Scan for the cell matching the given text and deliver its [x, y] coordinate at center. 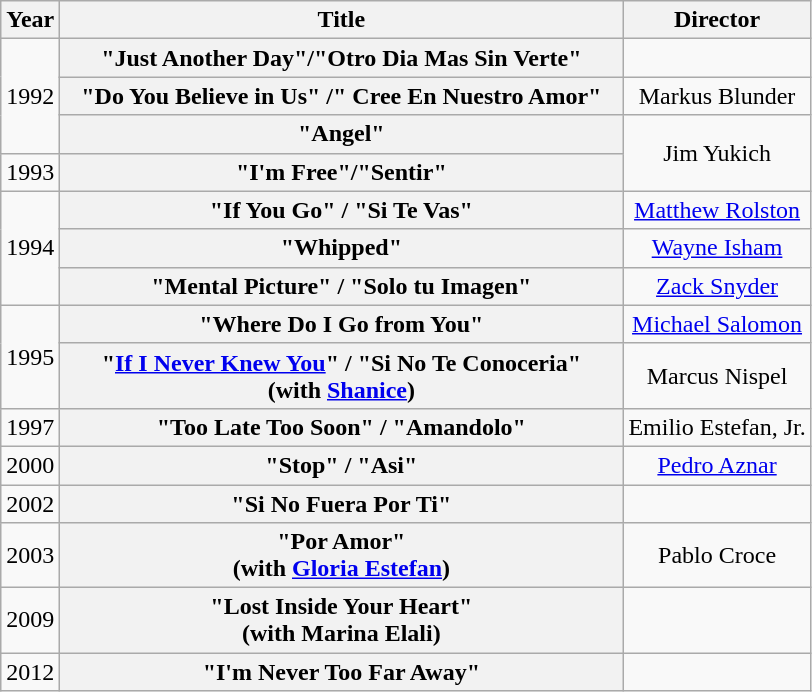
2012 [30, 672]
Pedro Aznar [717, 465]
1992 [30, 96]
Title [342, 20]
1994 [30, 248]
1995 [30, 356]
Year [30, 20]
"Stop" / "Asi" [342, 465]
Marcus Nispel [717, 376]
Pablo Croce [717, 556]
"Do You Believe in Us" /" Cree En Nuestro Amor" [342, 96]
"Too Late Too Soon" / "Amandolo" [342, 427]
Markus Blunder [717, 96]
1993 [30, 172]
Jim Yukich [717, 153]
Emilio Estefan, Jr. [717, 427]
"Where Do I Go from You" [342, 324]
"Just Another Day"/"Otro Dia Mas Sin Verte" [342, 58]
"Por Amor"(with Gloria Estefan) [342, 556]
"If I Never Knew You" / "Si No Te Conoceria"(with Shanice) [342, 376]
Wayne Isham [717, 248]
Michael Salomon [717, 324]
"Si No Fuera Por Ti" [342, 503]
2002 [30, 503]
"I'm Free"/"Sentir" [342, 172]
"I'm Never Too Far Away" [342, 672]
"If You Go" / "Si Te Vas" [342, 210]
"Lost Inside Your Heart"(with Marina Elali) [342, 620]
Zack Snyder [717, 286]
2009 [30, 620]
2003 [30, 556]
"Mental Picture" / "Solo tu Imagen" [342, 286]
"Whipped" [342, 248]
1997 [30, 427]
"Angel" [342, 134]
Director [717, 20]
Matthew Rolston [717, 210]
2000 [30, 465]
